Locate the cell with the specified text and output its [x, y] center coordinate. 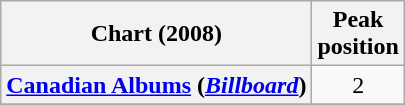
Chart (2008) [156, 34]
Canadian Albums (Billboard) [156, 85]
Peakposition [358, 34]
2 [358, 85]
